Find where the given text appears and provide that cell's center as [x, y] coordinate. 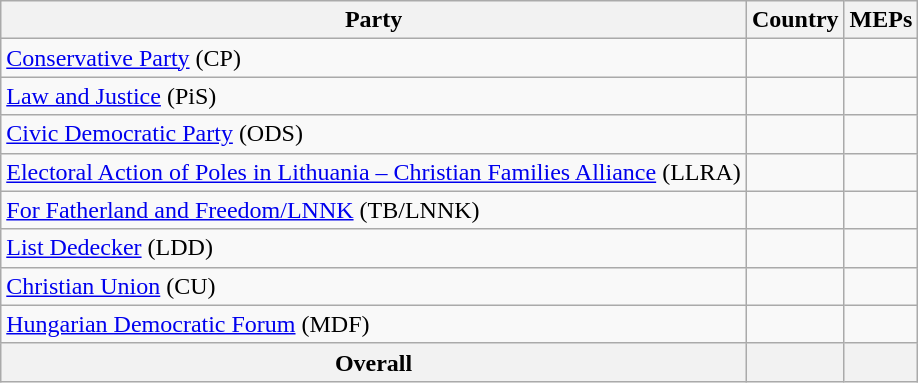
MEPs [881, 20]
Party [374, 20]
Civic Democratic Party (ODS) [374, 134]
For Fatherland and Freedom/LNNK (TB/LNNK) [374, 210]
Hungarian Democratic Forum (MDF) [374, 324]
Country [795, 20]
Christian Union (CU) [374, 286]
Overall [374, 362]
Electoral Action of Poles in Lithuania – Christian Families Alliance (LLRA) [374, 172]
Law and Justice (PiS) [374, 96]
List Dedecker (LDD) [374, 248]
Conservative Party (CP) [374, 58]
